Capture the cell that displays the provided text and extract its (x, y) central coordinate. 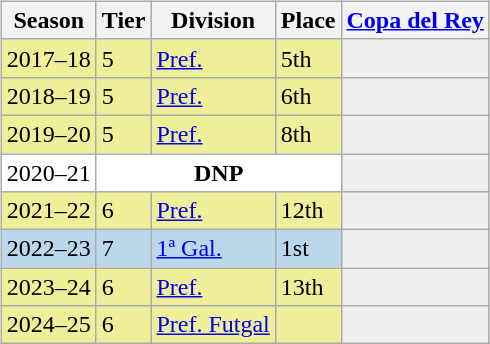
DNP (218, 173)
2021–22 (48, 211)
2023–24 (48, 287)
2018–19 (48, 96)
Division (213, 20)
Tier (124, 20)
Pref. Futgal (213, 325)
2019–20 (48, 134)
6th (308, 96)
1st (308, 249)
2017–18 (48, 58)
2020–21 (48, 173)
7 (124, 249)
1ª Gal. (213, 249)
12th (308, 211)
Place (308, 20)
8th (308, 134)
2022–23 (48, 249)
Season (48, 20)
2024–25 (48, 325)
13th (308, 287)
5th (308, 58)
Copa del Rey (415, 20)
